Find where the given text appears and provide that cell's center as [X, Y] coordinate. 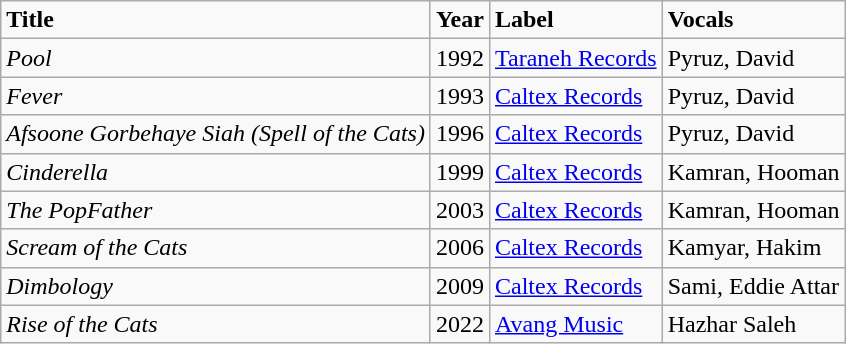
1993 [460, 96]
2003 [460, 210]
1992 [460, 58]
Pool [216, 58]
Afsoone Gorbehaye Siah (Spell of the Cats) [216, 134]
Dimbology [216, 286]
2022 [460, 324]
Avang Music [576, 324]
Year [460, 20]
The PopFather [216, 210]
Scream of the Cats [216, 248]
Sami, Eddie Attar [754, 286]
2006 [460, 248]
2009 [460, 286]
1996 [460, 134]
Fever [216, 96]
1999 [460, 172]
Label [576, 20]
Kamyar, Hakim [754, 248]
Hazhar Saleh [754, 324]
Vocals [754, 20]
Title [216, 20]
Cinderella [216, 172]
Taraneh Records [576, 58]
Rise of the Cats [216, 324]
